From the cell containing the given text, extract its center point as (X, Y) coordinate. 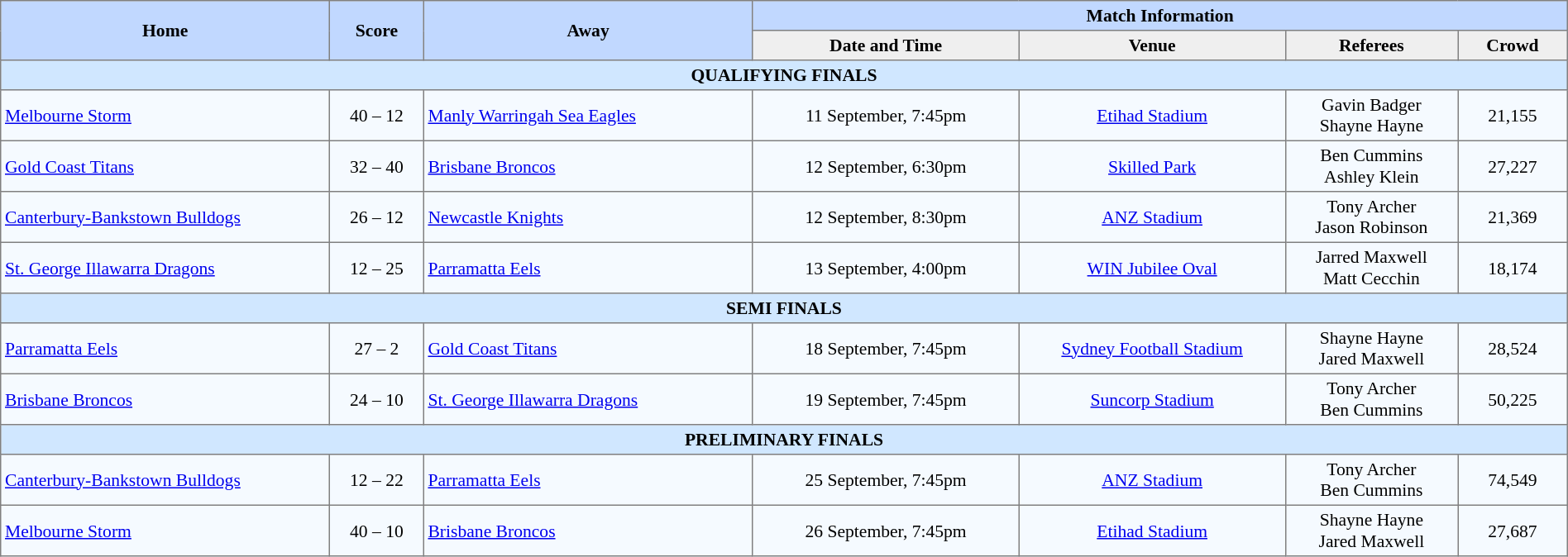
Skilled Park (1152, 166)
Venue (1152, 45)
18 September, 7:45pm (886, 349)
19 September, 7:45pm (886, 399)
12 September, 8:30pm (886, 217)
Newcastle Knights (588, 217)
12 September, 6:30pm (886, 166)
QUALIFYING FINALS (784, 75)
21,155 (1513, 116)
28,524 (1513, 349)
Suncorp Stadium (1152, 399)
32 – 40 (377, 166)
Match Information (1159, 16)
12 – 25 (377, 268)
25 September, 7:45pm (886, 480)
Gavin BadgerShayne Hayne (1371, 116)
Crowd (1513, 45)
WIN Jubilee Oval (1152, 268)
74,549 (1513, 480)
24 – 10 (377, 399)
12 – 22 (377, 480)
Ben CumminsAshley Klein (1371, 166)
Jarred MaxwellMatt Cecchin (1371, 268)
27,227 (1513, 166)
26 September, 7:45pm (886, 531)
27 – 2 (377, 349)
Home (165, 31)
26 – 12 (377, 217)
18,174 (1513, 268)
21,369 (1513, 217)
Referees (1371, 45)
11 September, 7:45pm (886, 116)
13 September, 4:00pm (886, 268)
27,687 (1513, 531)
Score (377, 31)
Manly Warringah Sea Eagles (588, 116)
PRELIMINARY FINALS (784, 440)
Tony ArcherJason Robinson (1371, 217)
Away (588, 31)
SEMI FINALS (784, 308)
50,225 (1513, 399)
40 – 10 (377, 531)
40 – 12 (377, 116)
Date and Time (886, 45)
Sydney Football Stadium (1152, 349)
